Find where the given text appears and provide that cell's center as (x, y) coordinate. 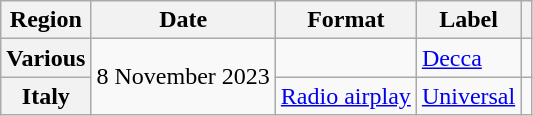
Region (46, 20)
8 November 2023 (183, 77)
Format (346, 20)
Italy (46, 96)
Universal (468, 96)
Date (183, 20)
Label (468, 20)
Various (46, 58)
Decca (468, 58)
Radio airplay (346, 96)
